Search for the cell housing the specified text and yield its [x, y] center coordinate. 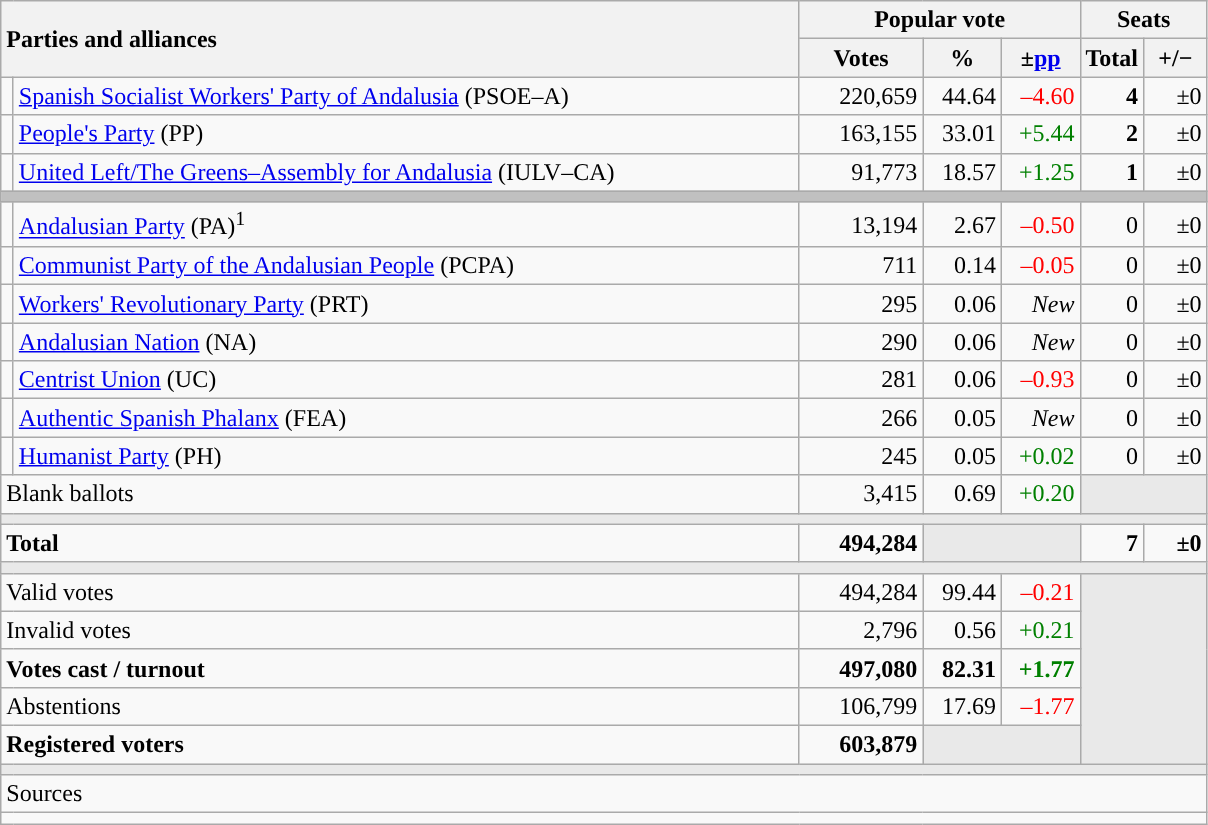
Centrist Union (UC) [406, 380]
295 [861, 304]
Invalid votes [400, 630]
497,080 [861, 668]
44.64 [962, 96]
3,415 [861, 494]
2,796 [861, 630]
2.67 [962, 224]
±pp [1040, 58]
Blank ballots [400, 494]
–0.50 [1040, 224]
Humanist Party (PH) [406, 456]
+0.02 [1040, 456]
266 [861, 418]
603,879 [861, 745]
Sources [604, 794]
Votes cast / turnout [400, 668]
–1.77 [1040, 706]
220,659 [861, 96]
7 [1112, 543]
0.14 [962, 266]
91,773 [861, 172]
18.57 [962, 172]
+1.77 [1040, 668]
106,799 [861, 706]
Andalusian Nation (NA) [406, 342]
+0.20 [1040, 494]
4 [1112, 96]
–0.05 [1040, 266]
Spanish Socialist Workers' Party of Andalusia (PSOE–A) [406, 96]
Registered voters [400, 745]
–0.93 [1040, 380]
–4.60 [1040, 96]
0.56 [962, 630]
163,155 [861, 134]
People's Party (PP) [406, 134]
Workers' Revolutionary Party (PRT) [406, 304]
Votes [861, 58]
Popular vote [940, 20]
711 [861, 266]
+0.21 [1040, 630]
290 [861, 342]
Abstentions [400, 706]
0.69 [962, 494]
13,194 [861, 224]
Andalusian Party (PA)1 [406, 224]
Authentic Spanish Phalanx (FEA) [406, 418]
2 [1112, 134]
+/− [1176, 58]
–0.21 [1040, 592]
99.44 [962, 592]
United Left/The Greens–Assembly for Andalusia (IULV–CA) [406, 172]
1 [1112, 172]
281 [861, 380]
+1.25 [1040, 172]
33.01 [962, 134]
+5.44 [1040, 134]
17.69 [962, 706]
Seats [1144, 20]
Valid votes [400, 592]
Parties and alliances [400, 39]
82.31 [962, 668]
Communist Party of the Andalusian People (PCPA) [406, 266]
245 [861, 456]
% [962, 58]
